Provide the [x, y] coordinate of the cell's center where the given text is located.  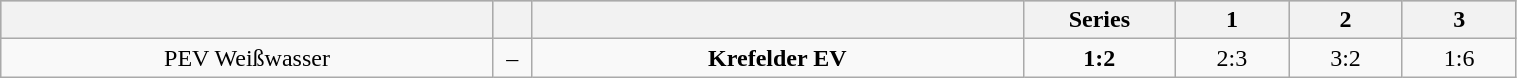
2:3 [1232, 58]
Krefelder EV [777, 58]
3 [1459, 20]
1 [1232, 20]
1:2 [1100, 58]
3:2 [1346, 58]
– [512, 58]
PEV Weißwasser [247, 58]
2 [1346, 20]
1:6 [1459, 58]
Series [1100, 20]
